Scan for the cell matching the given text and deliver its [x, y] coordinate at center. 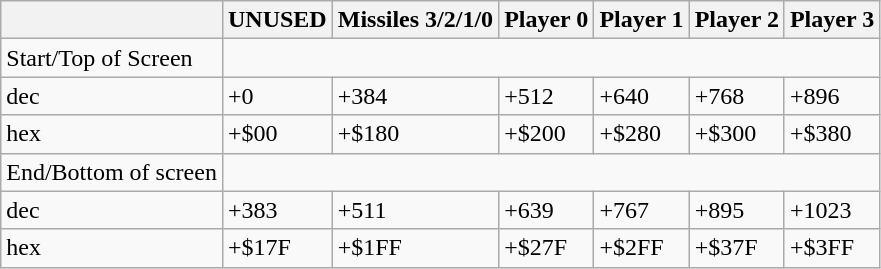
Player 2 [736, 20]
Player 1 [642, 20]
+$3FF [832, 248]
+384 [415, 96]
+$2FF [642, 248]
Player 0 [546, 20]
+$17F [277, 248]
Player 3 [832, 20]
+$1FF [415, 248]
+$27F [546, 248]
+768 [736, 96]
Missiles 3/2/1/0 [415, 20]
Start/Top of Screen [112, 58]
+640 [642, 96]
+$00 [277, 134]
+639 [546, 210]
+$200 [546, 134]
+512 [546, 96]
+767 [642, 210]
+$280 [642, 134]
+895 [736, 210]
+$37F [736, 248]
+896 [832, 96]
+$380 [832, 134]
+383 [277, 210]
+511 [415, 210]
End/Bottom of screen [112, 172]
UNUSED [277, 20]
+0 [277, 96]
+$180 [415, 134]
+1023 [832, 210]
+$300 [736, 134]
